Return the (x, y) coordinate for the center point of the cell that contains the specified text.  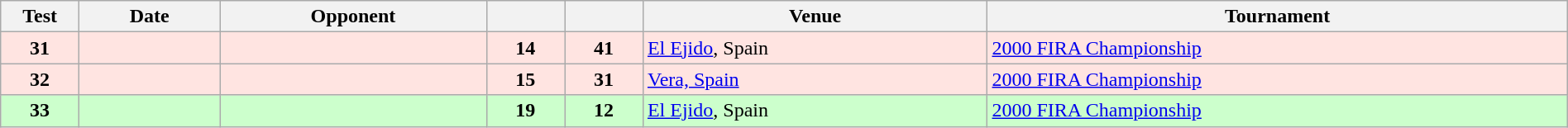
15 (526, 79)
19 (526, 111)
14 (526, 48)
12 (604, 111)
Venue (815, 17)
33 (40, 111)
Vera, Spain (815, 79)
32 (40, 79)
Tournament (1277, 17)
Test (40, 17)
41 (604, 48)
Date (149, 17)
Opponent (353, 17)
